Scan for the cell matching the given text and deliver its [X, Y] coordinate at center. 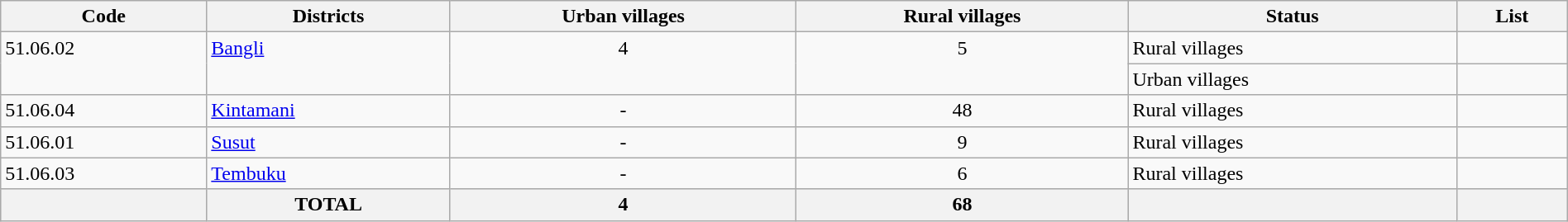
51.06.02 [104, 64]
Code [104, 17]
48 [963, 111]
Bangli [328, 64]
Districts [328, 17]
51.06.03 [104, 173]
5 [963, 64]
9 [963, 142]
51.06.01 [104, 142]
Kintamani [328, 111]
TOTAL [328, 205]
List [1512, 17]
Susut [328, 142]
51.06.04 [104, 111]
6 [963, 173]
68 [963, 205]
Status [1292, 17]
Tembuku [328, 173]
